Detect which cell encompasses the target text, then output its (X, Y) center coordinate. 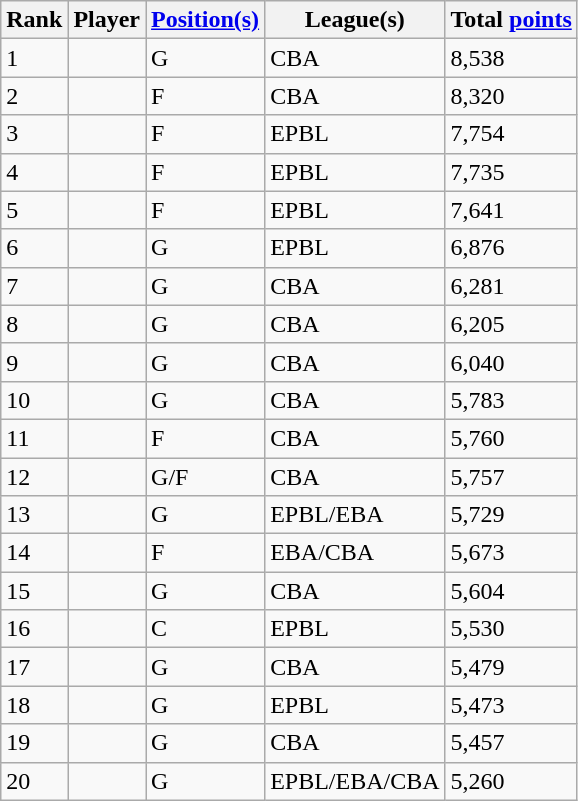
Rank (34, 20)
5,530 (511, 629)
5,604 (511, 591)
7,754 (511, 134)
5 (34, 210)
4 (34, 172)
5,479 (511, 667)
9 (34, 362)
8,320 (511, 96)
5,260 (511, 781)
Total points (511, 20)
20 (34, 781)
18 (34, 705)
10 (34, 400)
5,757 (511, 477)
Player (107, 20)
Position(s) (206, 20)
1 (34, 58)
5,783 (511, 400)
5,729 (511, 515)
League(s) (355, 20)
G/F (206, 477)
17 (34, 667)
6,281 (511, 286)
6,205 (511, 324)
C (206, 629)
13 (34, 515)
19 (34, 743)
8 (34, 324)
12 (34, 477)
6,876 (511, 248)
7,735 (511, 172)
EPBL/EBA (355, 515)
7 (34, 286)
5,457 (511, 743)
14 (34, 553)
15 (34, 591)
2 (34, 96)
EPBL/EBA/CBA (355, 781)
5,673 (511, 553)
5,473 (511, 705)
7,641 (511, 210)
8,538 (511, 58)
6 (34, 248)
6,040 (511, 362)
EBA/CBA (355, 553)
5,760 (511, 438)
16 (34, 629)
11 (34, 438)
3 (34, 134)
